Output the (X, Y) coordinate of the center of the cell containing the given text.  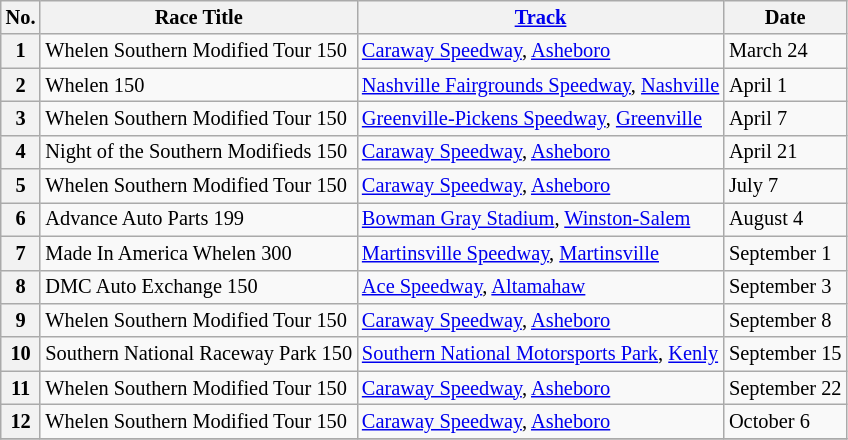
Date (785, 17)
March 24 (785, 51)
September 15 (785, 354)
4 (21, 152)
Advance Auto Parts 199 (198, 219)
Bowman Gray Stadium, Winston-Salem (540, 219)
Whelen 150 (198, 85)
Southern National Motorsports Park, Kenly (540, 354)
DMC Auto Exchange 150 (198, 287)
5 (21, 186)
October 6 (785, 421)
Ace Speedway, Altamahaw (540, 287)
August 4 (785, 219)
10 (21, 354)
2 (21, 85)
Made In America Whelen 300 (198, 253)
April 1 (785, 85)
7 (21, 253)
11 (21, 388)
April 21 (785, 152)
No. (21, 17)
Night of the Southern Modifieds 150 (198, 152)
3 (21, 118)
12 (21, 421)
Race Title (198, 17)
Nashville Fairgrounds Speedway, Nashville (540, 85)
September 3 (785, 287)
Track (540, 17)
September 22 (785, 388)
Martinsville Speedway, Martinsville (540, 253)
6 (21, 219)
8 (21, 287)
Southern National Raceway Park 150 (198, 354)
Greenville-Pickens Speedway, Greenville (540, 118)
April 7 (785, 118)
July 7 (785, 186)
1 (21, 51)
September 1 (785, 253)
September 8 (785, 320)
9 (21, 320)
